Determine the (X, Y) coordinate at the center of the cell enclosing the given text.  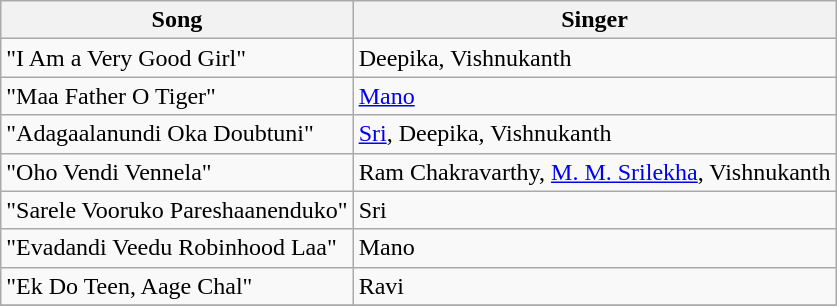
Deepika, Vishnukanth (594, 58)
"Ek Do Teen, Aage Chal" (177, 286)
Ravi (594, 286)
Song (177, 20)
Singer (594, 20)
"Adagaalanundi Oka Doubtuni" (177, 134)
"Maa Father O Tiger" (177, 96)
"Oho Vendi Vennela" (177, 172)
Ram Chakravarthy, M. M. Srilekha, Vishnukanth (594, 172)
Sri, Deepika, Vishnukanth (594, 134)
"Sarele Vooruko Pareshaanenduko" (177, 210)
"I Am a Very Good Girl" (177, 58)
"Evadandi Veedu Robinhood Laa" (177, 248)
Sri (594, 210)
